Find where the given text appears and provide that cell's center as (x, y) coordinate. 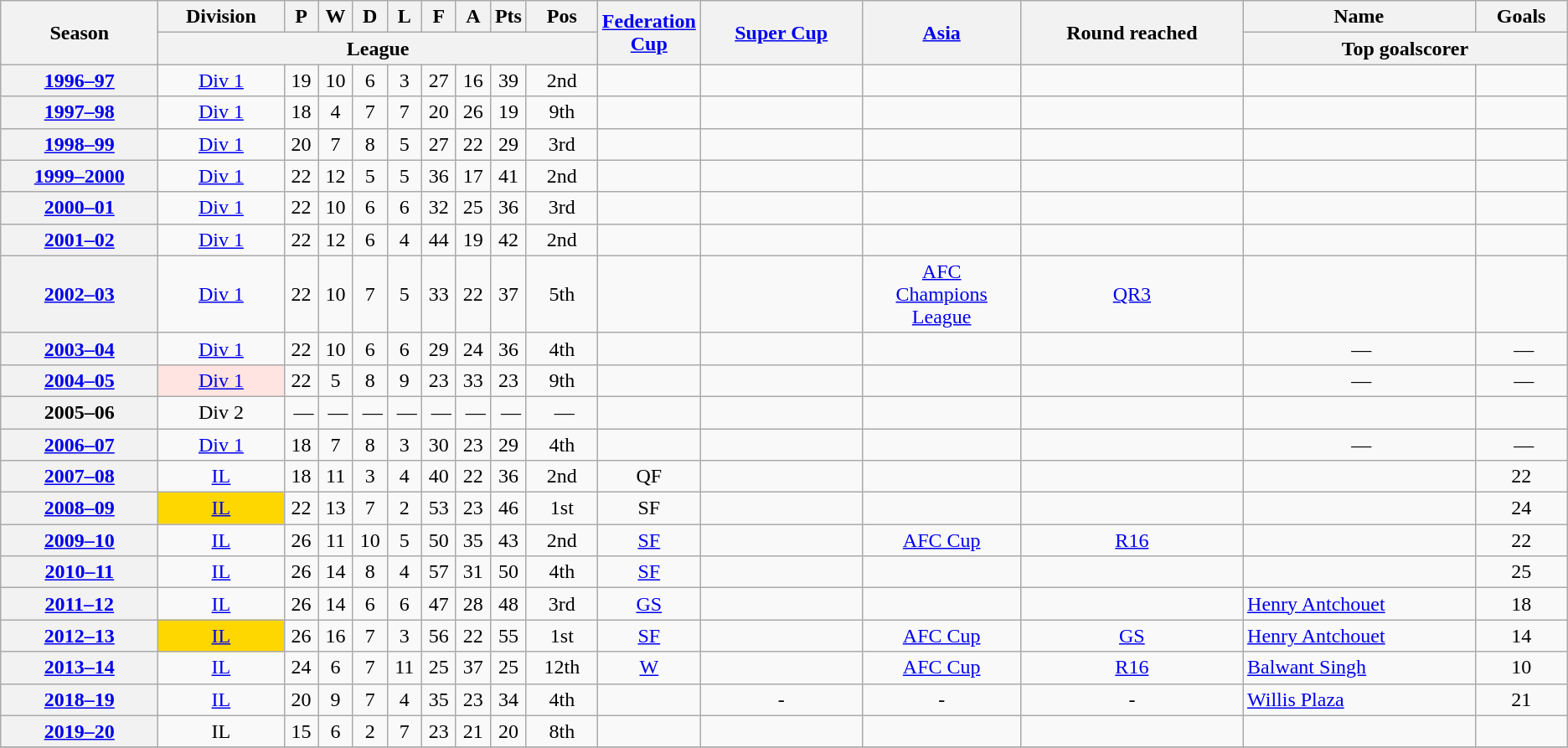
48 (508, 604)
42 (508, 240)
2010–11 (80, 572)
1997–98 (80, 112)
2000–01 (80, 208)
2005–06 (80, 412)
D (370, 17)
1998–99 (80, 144)
A (472, 17)
2009–10 (80, 540)
8th (561, 731)
1996–97 (80, 80)
Round reached (1132, 33)
57 (439, 572)
L (404, 17)
Pos (561, 17)
QF (648, 477)
Asia (941, 33)
Top goalscorer (1406, 49)
QR3 (1132, 294)
2011–12 (80, 604)
League (378, 49)
2007–08 (80, 477)
Super Cup (781, 33)
2019–20 (80, 731)
Pts (508, 17)
Federation Cup (648, 33)
12th (561, 668)
2004–05 (80, 380)
13 (335, 508)
31 (472, 572)
2012–13 (80, 636)
Name (1359, 17)
47 (439, 604)
Div 2 (221, 412)
2013–14 (80, 668)
AFC Champions League (941, 294)
56 (439, 636)
39 (508, 80)
30 (439, 445)
2003–04 (80, 348)
46 (508, 508)
Season (80, 33)
Balwant Singh (1359, 668)
34 (508, 699)
55 (508, 636)
2006–07 (80, 445)
2018–19 (80, 699)
Willis Plaza (1359, 699)
Goals (1521, 17)
2008–09 (80, 508)
44 (439, 240)
43 (508, 540)
F (439, 17)
2002–03 (80, 294)
5th (561, 294)
32 (439, 208)
Division (221, 17)
17 (472, 176)
53 (439, 508)
P (302, 17)
28 (472, 604)
41 (508, 176)
2001–02 (80, 240)
40 (439, 477)
15 (302, 731)
1999–2000 (80, 176)
